Capture the cell that displays the provided text and extract its (X, Y) central coordinate. 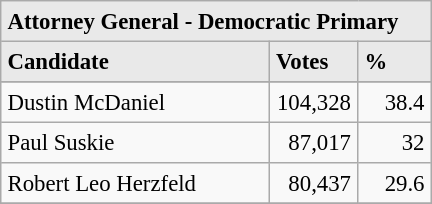
Robert Leo Herzfeld (135, 183)
32 (395, 142)
87,017 (313, 142)
104,328 (313, 102)
29.6 (395, 183)
Dustin McDaniel (135, 102)
80,437 (313, 183)
Candidate (135, 61)
% (395, 61)
Attorney General - Democratic Primary (216, 21)
Votes (313, 61)
Paul Suskie (135, 142)
38.4 (395, 102)
